Find where the given text appears and provide that cell's center as (x, y) coordinate. 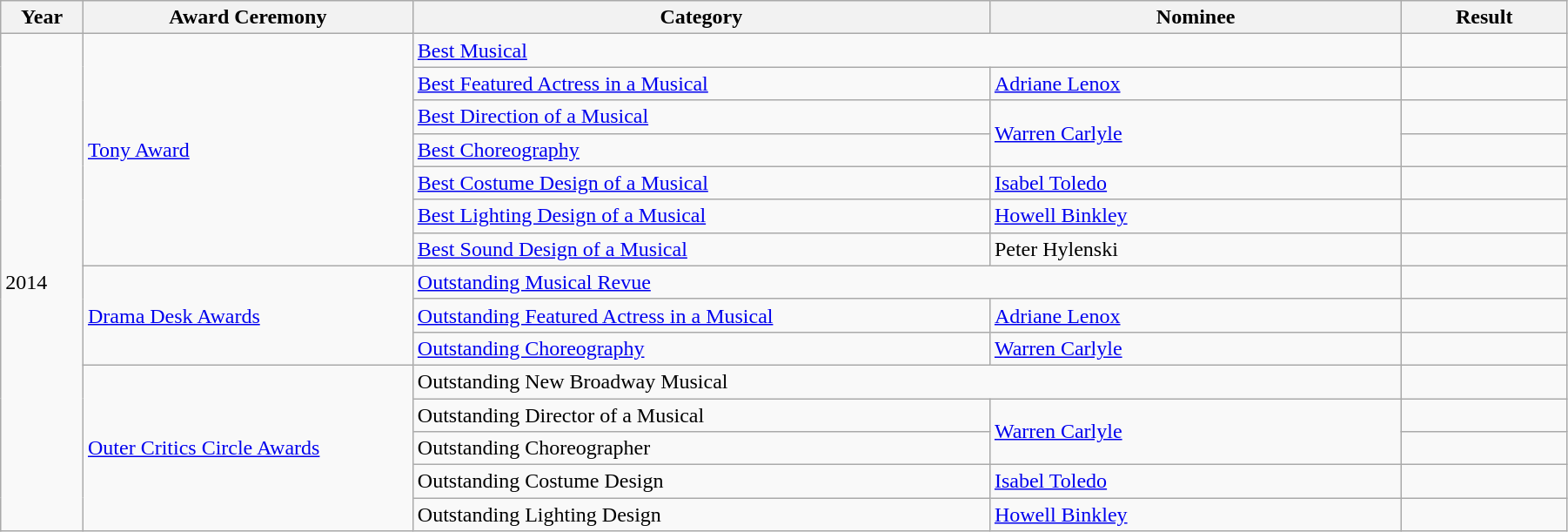
Award Ceremony (247, 17)
Best Lighting Design of a Musical (701, 216)
Best Direction of a Musical (701, 117)
Result (1484, 17)
Nominee (1196, 17)
Outstanding New Broadway Musical (907, 381)
Category (701, 17)
Tony Award (247, 150)
Best Sound Design of a Musical (701, 249)
Outstanding Choreography (701, 348)
Outer Critics Circle Awards (247, 448)
2014 (42, 282)
Outstanding Musical Revue (907, 282)
Outstanding Director of a Musical (701, 415)
Best Musical (907, 51)
Outstanding Choreographer (701, 448)
Outstanding Featured Actress in a Musical (701, 315)
Year (42, 17)
Outstanding Costume Design (701, 481)
Peter Hylenski (1196, 249)
Best Featured Actress in a Musical (701, 84)
Best Choreography (701, 150)
Best Costume Design of a Musical (701, 183)
Outstanding Lighting Design (701, 515)
Drama Desk Awards (247, 315)
